Detect which cell encompasses the target text, then output its [x, y] center coordinate. 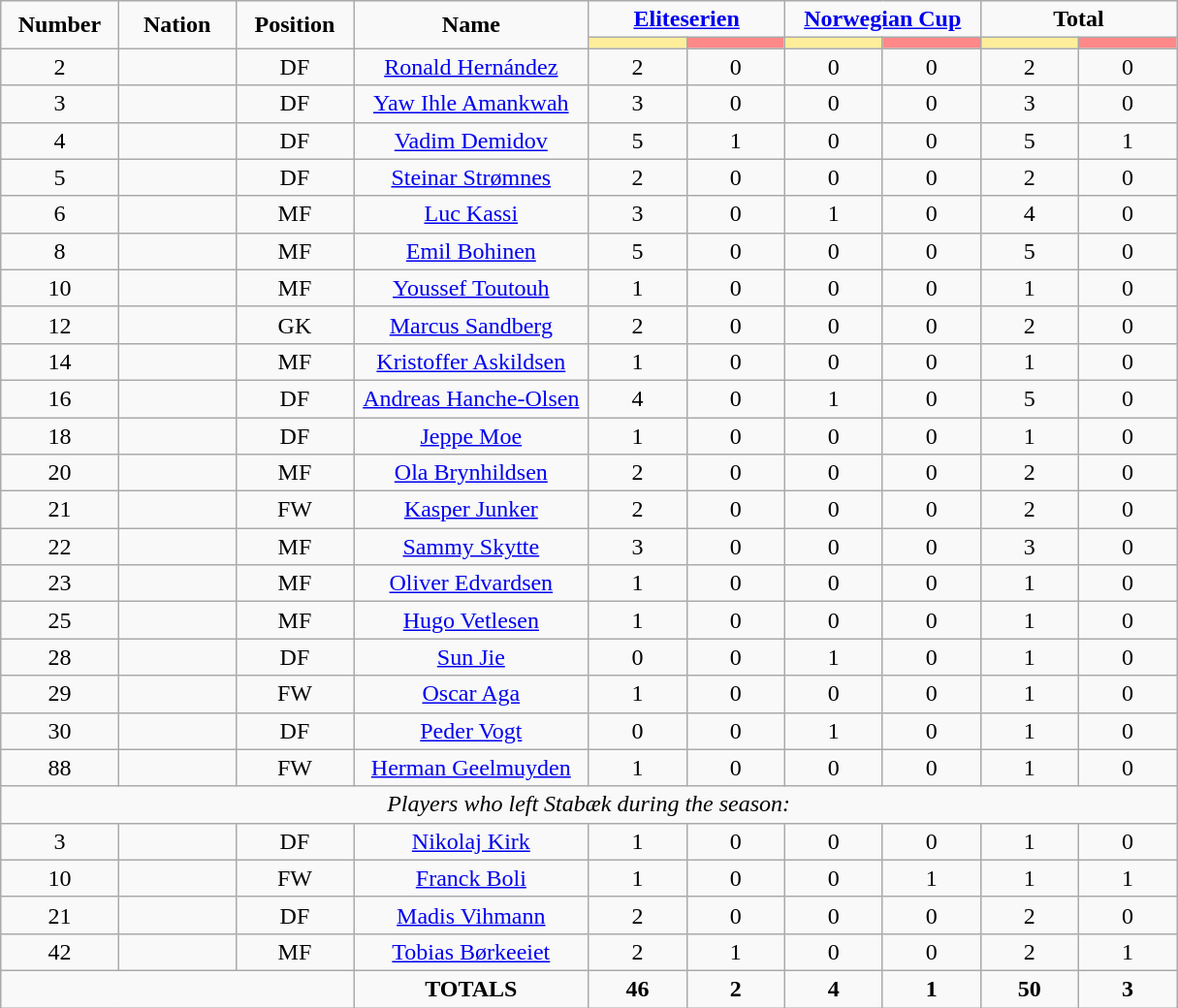
42 [60, 952]
Name [471, 25]
Number [60, 25]
Ronald Hernández [471, 67]
Nikolaj Kirk [471, 841]
8 [60, 251]
28 [60, 657]
20 [60, 473]
88 [60, 768]
Youssef Toutouh [471, 288]
Players who left Stabæk during the season: [589, 804]
30 [60, 731]
Eliteserien [686, 19]
6 [60, 214]
Total [1078, 19]
16 [60, 398]
23 [60, 583]
Hugo Vetlesen [471, 620]
Oscar Aga [471, 694]
29 [60, 694]
14 [60, 362]
Yaw Ihle Amankwah [471, 104]
Tobias Børkeeiet [471, 952]
46 [638, 989]
12 [60, 325]
Nation [176, 25]
50 [1030, 989]
Peder Vogt [471, 731]
18 [60, 435]
Kristoffer Askildsen [471, 362]
22 [60, 547]
Madis Vihmann [471, 915]
Ola Brynhildsen [471, 473]
Norwegian Cup [882, 19]
Oliver Edvardsen [471, 583]
Franck Boli [471, 878]
Position [295, 25]
Herman Geelmuyden [471, 768]
GK [295, 325]
Kasper Junker [471, 510]
Marcus Sandberg [471, 325]
Sun Jie [471, 657]
25 [60, 620]
Luc Kassi [471, 214]
Steinar Strømnes [471, 177]
Emil Bohinen [471, 251]
Jeppe Moe [471, 435]
Vadim Demidov [471, 141]
Andreas Hanche-Olsen [471, 398]
Sammy Skytte [471, 547]
TOTALS [471, 989]
